Detect which cell encompasses the target text, then output its [x, y] center coordinate. 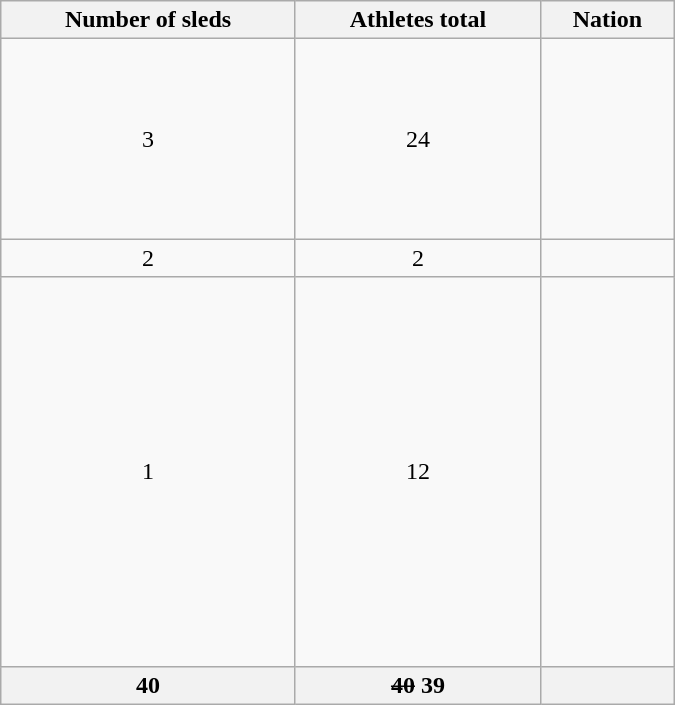
40 39 [418, 685]
40 [148, 685]
3 [148, 139]
24 [418, 139]
1 [148, 472]
Nation [608, 20]
12 [418, 472]
Athletes total [418, 20]
Number of sleds [148, 20]
